Extract the [x, y] coordinate from the center of the cell holding the provided text.  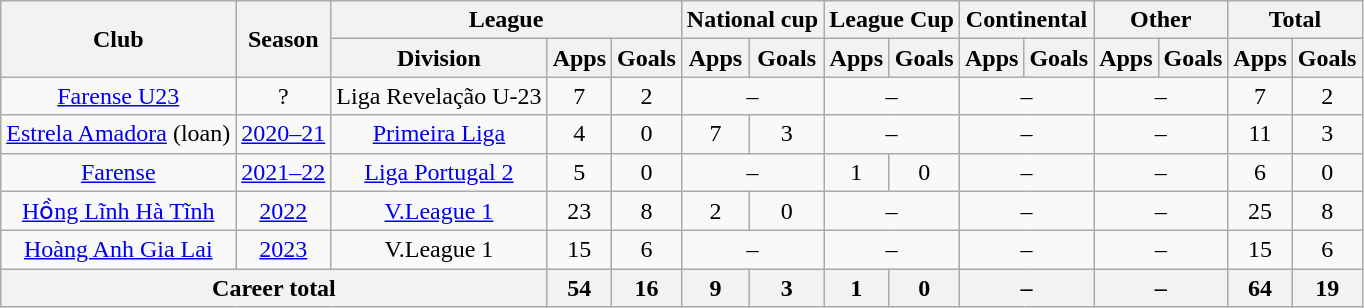
Liga Revelação U-23 [439, 96]
Liga Portugal 2 [439, 172]
2021–22 [284, 172]
Farense [118, 172]
Other [1161, 20]
4 [579, 134]
19 [1327, 288]
5 [579, 172]
National cup [752, 20]
Total [1295, 20]
9 [715, 288]
23 [579, 211]
Hoàng Anh Gia Lai [118, 250]
Career total [274, 288]
25 [1260, 211]
2022 [284, 211]
16 [647, 288]
Hồng Lĩnh Hà Tĩnh [118, 211]
League Cup [892, 20]
2023 [284, 250]
2020–21 [284, 134]
League [506, 20]
54 [579, 288]
? [284, 96]
Primeira Liga [439, 134]
64 [1260, 288]
Farense U23 [118, 96]
Continental [1026, 20]
Club [118, 39]
Season [284, 39]
Estrela Amadora (loan) [118, 134]
Division [439, 58]
11 [1260, 134]
